Provide the [X, Y] coordinate of the cell's center where the given text is located.  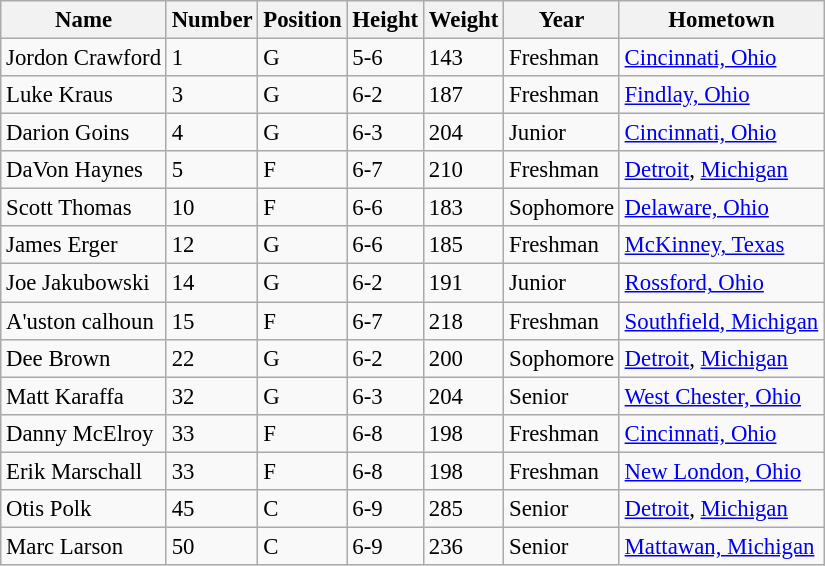
5-6 [385, 58]
185 [463, 245]
50 [212, 546]
Number [212, 20]
Position [302, 20]
12 [212, 245]
Hometown [721, 20]
5 [212, 170]
Rossford, Ohio [721, 283]
Southfield, Michigan [721, 321]
15 [212, 321]
Scott Thomas [84, 208]
Danny McElroy [84, 433]
22 [212, 358]
McKinney, Texas [721, 245]
Jordon Crawford [84, 58]
Erik Marschall [84, 471]
Year [562, 20]
1 [212, 58]
187 [463, 95]
143 [463, 58]
14 [212, 283]
200 [463, 358]
285 [463, 509]
Weight [463, 20]
Otis Polk [84, 509]
183 [463, 208]
Name [84, 20]
Matt Karaffa [84, 396]
45 [212, 509]
West Chester, Ohio [721, 396]
3 [212, 95]
Darion Goins [84, 133]
210 [463, 170]
New London, Ohio [721, 471]
218 [463, 321]
10 [212, 208]
191 [463, 283]
Height [385, 20]
Mattawan, Michigan [721, 546]
Marc Larson [84, 546]
Joe Jakubowski [84, 283]
Findlay, Ohio [721, 95]
4 [212, 133]
236 [463, 546]
Dee Brown [84, 358]
32 [212, 396]
A'uston calhoun [84, 321]
Luke Kraus [84, 95]
DaVon Haynes [84, 170]
Delaware, Ohio [721, 208]
James Erger [84, 245]
